For the text-containing cell, return its midpoint in [x, y] coordinate format. 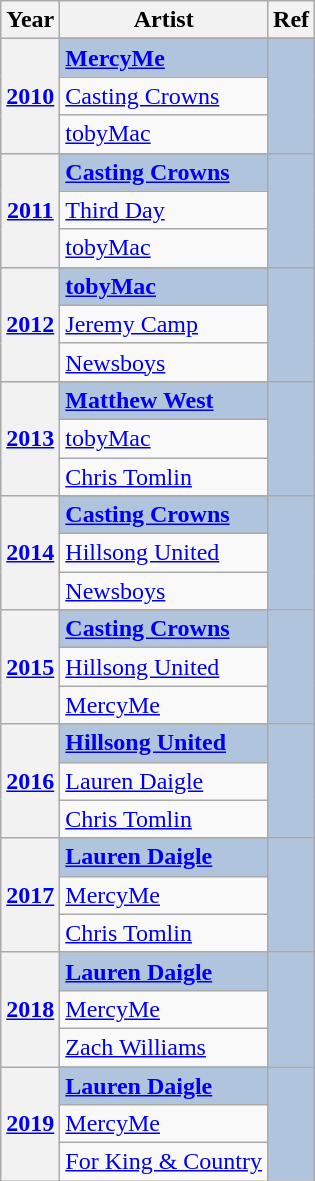
Artist [164, 20]
2011 [30, 210]
2010 [30, 96]
Zach Williams [164, 1047]
2013 [30, 438]
2018 [30, 1009]
2015 [30, 667]
2012 [30, 324]
2014 [30, 553]
Third Day [164, 210]
Matthew West [164, 400]
2019 [30, 1123]
Jeremy Camp [164, 324]
Ref [292, 20]
2017 [30, 895]
For King & Country [164, 1162]
2016 [30, 781]
Year [30, 20]
